Search for the cell housing the specified text and yield its (X, Y) center coordinate. 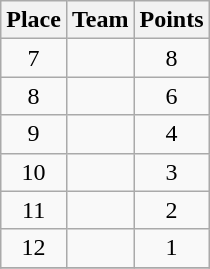
1 (172, 248)
10 (34, 172)
12 (34, 248)
6 (172, 96)
Place (34, 20)
3 (172, 172)
Points (172, 20)
11 (34, 210)
9 (34, 134)
Team (100, 20)
4 (172, 134)
2 (172, 210)
7 (34, 58)
